Extract the [X, Y] coordinate from the center of the cell holding the provided text.  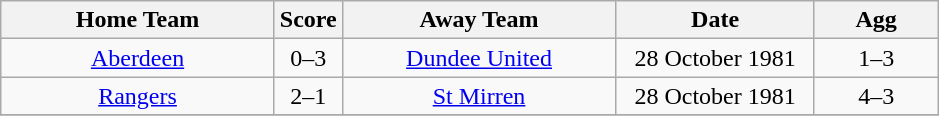
Date [716, 20]
1–3 [876, 58]
0–3 [308, 58]
Home Team [138, 20]
Away Team [479, 20]
Rangers [138, 96]
4–3 [876, 96]
Dundee United [479, 58]
2–1 [308, 96]
St Mirren [479, 96]
Agg [876, 20]
Score [308, 20]
Aberdeen [138, 58]
